Pinpoint the cell where the given text exists, returning its [X, Y] midpoint coordinate. 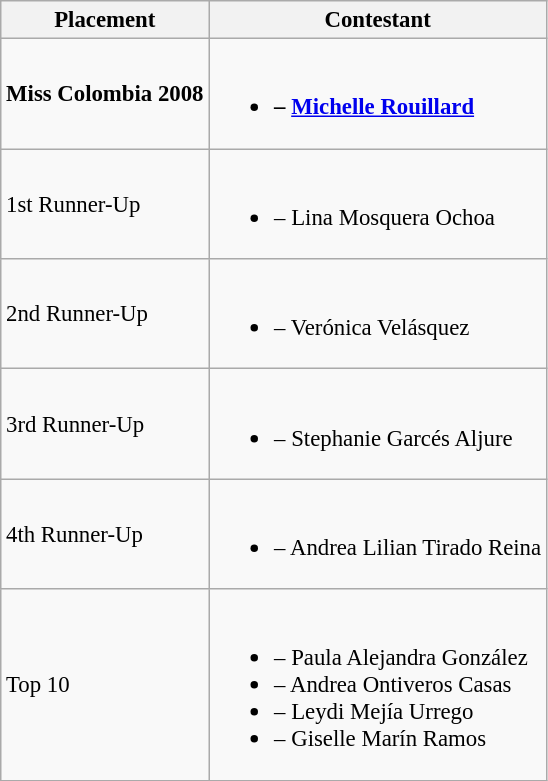
– Michelle Rouillard [378, 94]
4th Runner-Up [105, 534]
– Andrea Lilian Tirado Reina [378, 534]
– Lina Mosquera Ochoa [378, 204]
Top 10 [105, 684]
Miss Colombia 2008 [105, 94]
– Verónica Velásquez [378, 314]
2nd Runner-Up [105, 314]
3rd Runner-Up [105, 424]
Contestant [378, 20]
– Stephanie Garcés Aljure [378, 424]
Placement [105, 20]
– Paula Alejandra González – Andrea Ontiveros Casas – Leydi Mejía Urrego – Giselle Marín Ramos [378, 684]
1st Runner-Up [105, 204]
